Return [X, Y] of the center of cell containing provided text 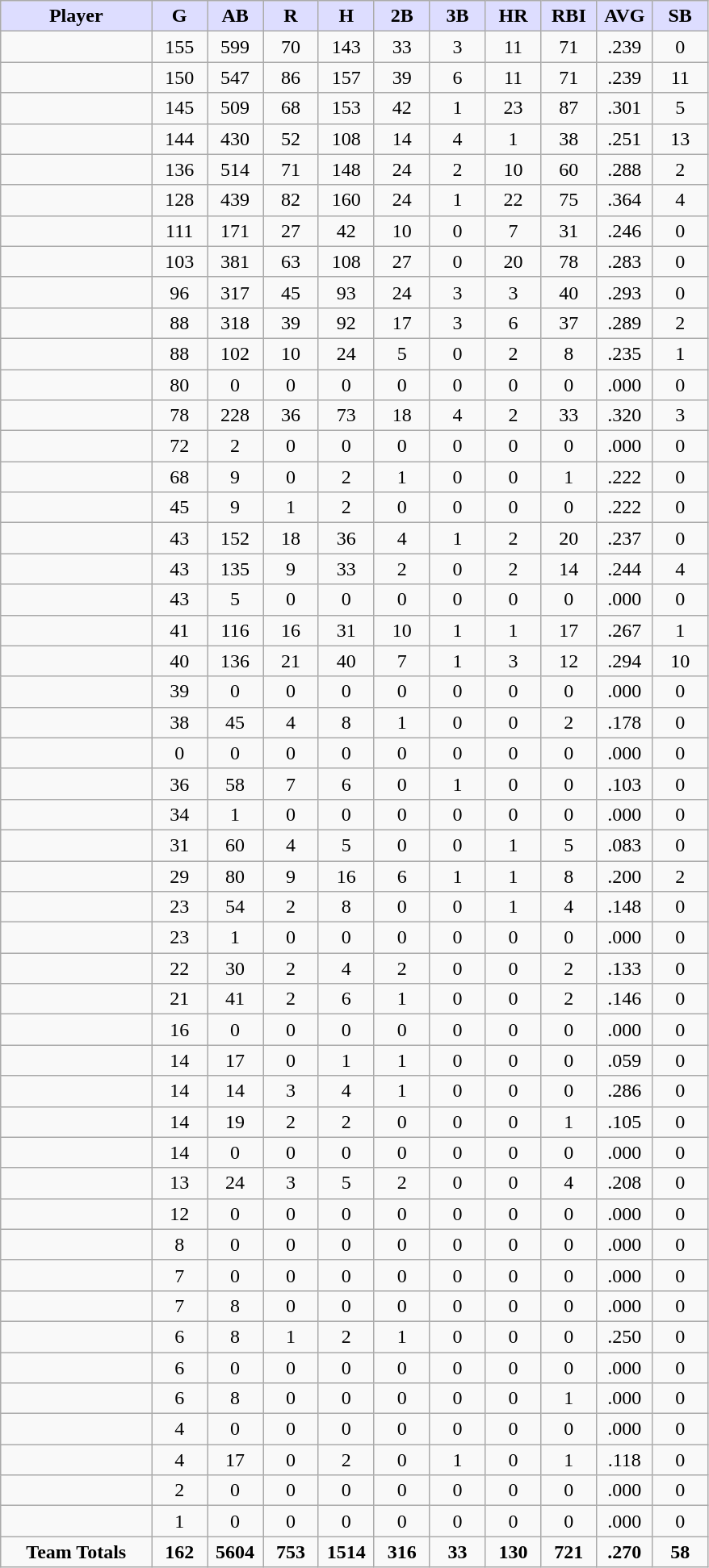
155 [179, 47]
2B [402, 16]
AB [236, 16]
54 [236, 907]
103 [179, 261]
547 [236, 77]
Team Totals [76, 1552]
.148 [625, 907]
96 [179, 292]
.289 [625, 323]
Player [76, 16]
93 [346, 292]
.237 [625, 538]
.103 [625, 784]
.059 [625, 1060]
753 [291, 1552]
.244 [625, 569]
.208 [625, 1183]
.178 [625, 722]
.246 [625, 231]
381 [236, 261]
171 [236, 231]
HR [514, 16]
152 [236, 538]
19 [236, 1122]
116 [236, 630]
148 [346, 169]
AVG [625, 16]
75 [568, 200]
145 [179, 108]
.105 [625, 1122]
37 [568, 323]
.301 [625, 108]
509 [236, 108]
.146 [625, 999]
72 [179, 446]
.270 [625, 1552]
RBI [568, 16]
.083 [625, 845]
.235 [625, 353]
128 [179, 200]
.288 [625, 169]
30 [236, 968]
.200 [625, 876]
317 [236, 292]
.364 [625, 200]
228 [236, 416]
73 [346, 416]
.267 [625, 630]
143 [346, 47]
70 [291, 47]
.294 [625, 661]
.293 [625, 292]
.118 [625, 1460]
87 [568, 108]
.320 [625, 416]
34 [179, 814]
92 [346, 323]
135 [236, 569]
599 [236, 47]
111 [179, 231]
514 [236, 169]
162 [179, 1552]
G [179, 16]
150 [179, 77]
SB [680, 16]
52 [291, 139]
29 [179, 876]
130 [514, 1552]
5604 [236, 1552]
63 [291, 261]
160 [346, 200]
82 [291, 200]
721 [568, 1552]
86 [291, 77]
1514 [346, 1552]
430 [236, 139]
R [291, 16]
318 [236, 323]
316 [402, 1552]
102 [236, 353]
144 [179, 139]
.133 [625, 968]
3B [457, 16]
439 [236, 200]
.250 [625, 1336]
157 [346, 77]
H [346, 16]
.286 [625, 1091]
.251 [625, 139]
153 [346, 108]
.283 [625, 261]
